Locate the cell with the specified text and output its [X, Y] center coordinate. 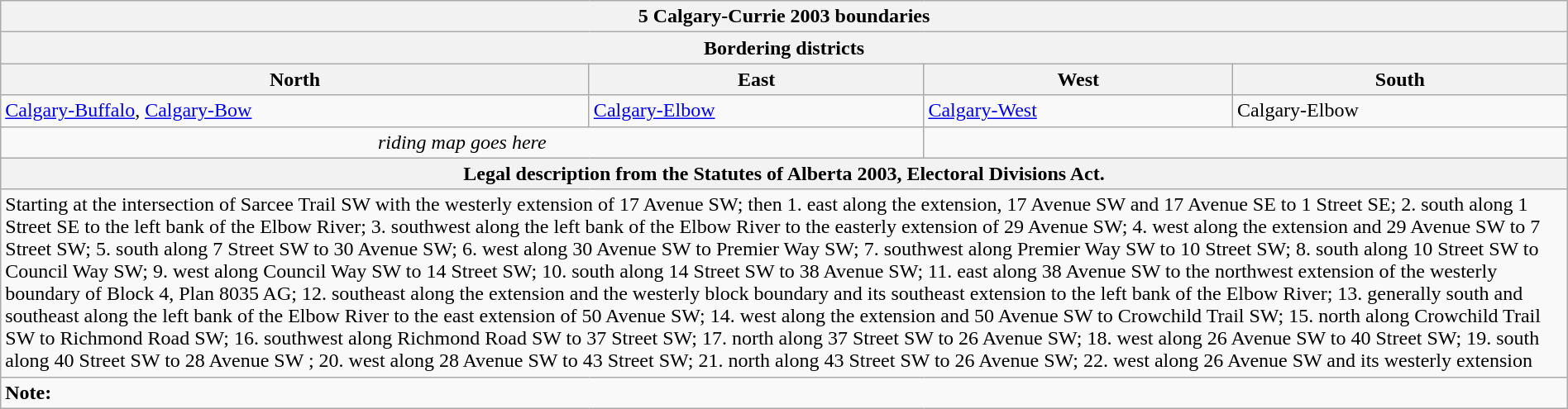
South [1401, 79]
West [1078, 79]
Calgary-West [1078, 111]
Calgary-Buffalo, Calgary-Bow [295, 111]
East [756, 79]
riding map goes here [462, 142]
5 Calgary-Currie 2003 boundaries [784, 17]
North [295, 79]
Bordering districts [784, 48]
Note: [784, 392]
Legal description from the Statutes of Alberta 2003, Electoral Divisions Act. [784, 174]
